Find where the given text appears and provide that cell's center as (X, Y) coordinate. 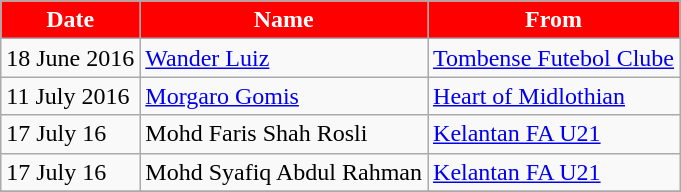
Mohd Faris Shah Rosli (284, 134)
Date (70, 20)
Tombense Futebol Clube (554, 58)
Morgaro Gomis (284, 96)
Wander Luiz (284, 58)
11 July 2016 (70, 96)
18 June 2016 (70, 58)
From (554, 20)
Name (284, 20)
Mohd Syafiq Abdul Rahman (284, 172)
Heart of Midlothian (554, 96)
